Detect which cell encompasses the target text, then output its [X, Y] center coordinate. 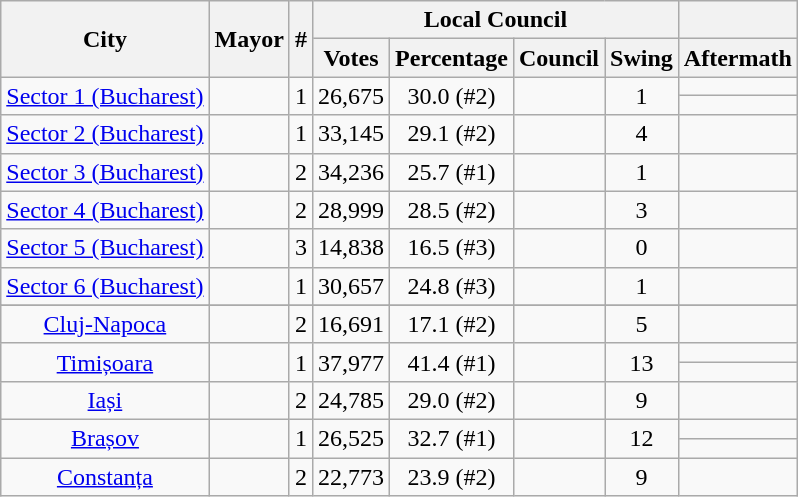
28,999 [352, 210]
0 [642, 248]
17.1 (#2) [452, 324]
29.1 (#2) [452, 134]
5 [642, 324]
Iași [105, 400]
30.0 (#2) [452, 96]
25.7 (#1) [452, 172]
16,691 [352, 324]
Sector 2 (Bucharest) [105, 134]
33,145 [352, 134]
13 [642, 362]
37,977 [352, 362]
34,236 [352, 172]
Constanța [105, 477]
Percentage [452, 58]
16.5 (#3) [452, 248]
Swing [642, 58]
22,773 [352, 477]
Sector 4 (Bucharest) [105, 210]
Sector 5 (Bucharest) [105, 248]
Timișoara [105, 362]
29.0 (#2) [452, 400]
Sector 1 (Bucharest) [105, 96]
Sector 6 (Bucharest) [105, 286]
23.9 (#2) [452, 477]
28.5 (#2) [452, 210]
Aftermath [738, 58]
41.4 (#1) [452, 362]
32.7 (#1) [452, 438]
Votes [352, 58]
24,785 [352, 400]
30,657 [352, 286]
4 [642, 134]
12 [642, 438]
Local Council [496, 20]
City [105, 39]
14,838 [352, 248]
Cluj-Napoca [105, 324]
Sector 3 (Bucharest) [105, 172]
24.8 (#3) [452, 286]
Council [558, 58]
# [300, 39]
26,675 [352, 96]
26,525 [352, 438]
Brașov [105, 438]
Mayor [249, 39]
